Pinpoint the cell where the given text exists, returning its (X, Y) midpoint coordinate. 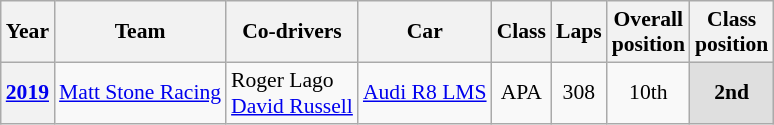
Laps (579, 32)
Matt Stone Racing (140, 92)
Team (140, 32)
APA (522, 92)
Year (28, 32)
Class (522, 32)
Co-drivers (292, 32)
2nd (732, 92)
Classposition (732, 32)
Roger Lago David Russell (292, 92)
Audi R8 LMS (425, 92)
Car (425, 32)
10th (648, 92)
2019 (28, 92)
Overallposition (648, 32)
308 (579, 92)
